Identify which cell holds the provided text, then report its [X, Y] central coordinate. 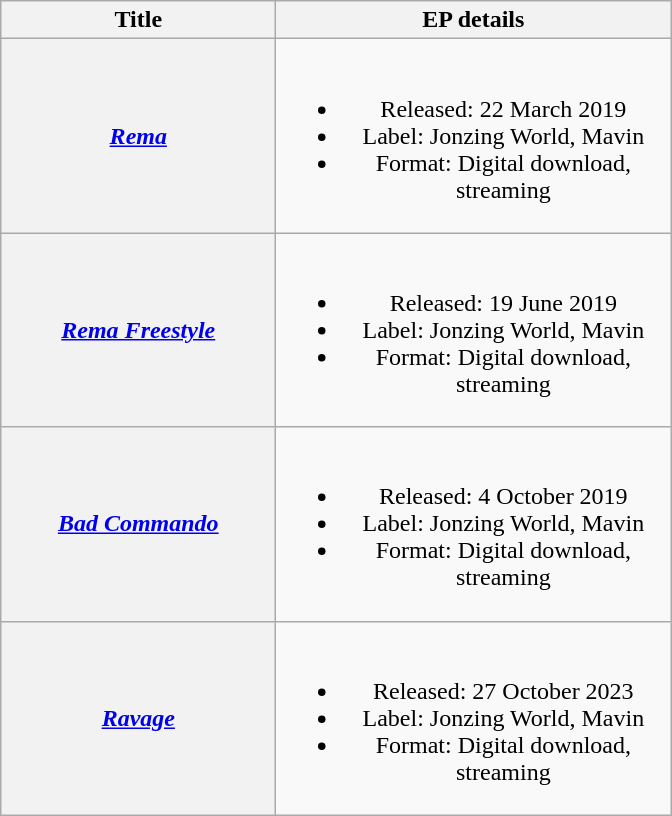
Bad Commando [138, 524]
Released: 19 June 2019Label: Jonzing World, MavinFormat: Digital download, streaming [474, 330]
Rema [138, 136]
EP details [474, 20]
Released: 22 March 2019Label: Jonzing World, MavinFormat: Digital download, streaming [474, 136]
Rema Freestyle [138, 330]
Released: 4 October 2019Label: Jonzing World, MavinFormat: Digital download, streaming [474, 524]
Released: 27 October 2023Label: Jonzing World, MavinFormat: Digital download, streaming [474, 718]
Ravage [138, 718]
Title [138, 20]
